Locate the cell with the specified text and output its (x, y) center coordinate. 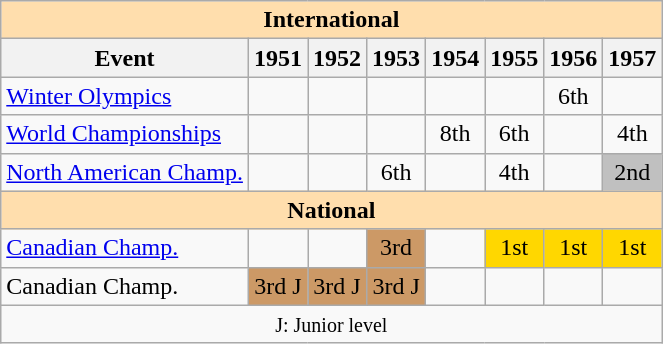
National (332, 210)
1953 (396, 58)
2nd (632, 172)
8th (456, 134)
International (332, 20)
1955 (514, 58)
J: Junior level (332, 324)
3rd (396, 248)
1954 (456, 58)
World Championships (125, 134)
1957 (632, 58)
1952 (338, 58)
1956 (574, 58)
North American Champ. (125, 172)
Event (125, 58)
1951 (278, 58)
Winter Olympics (125, 96)
